Capture the cell that displays the provided text and extract its [X, Y] central coordinate. 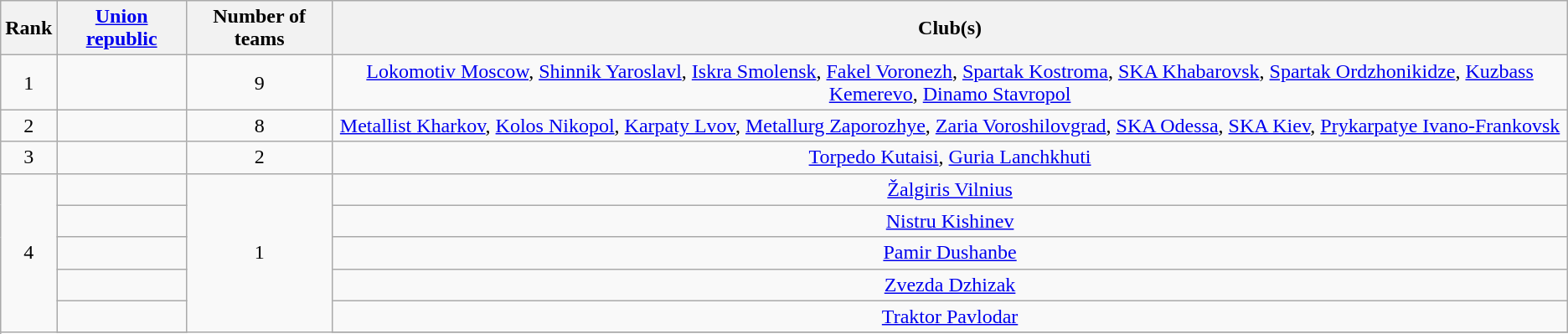
Žalgiris Vilnius [950, 189]
Union republic [122, 28]
Rank [28, 28]
9 [259, 82]
4 [28, 253]
Pamir Dushanbe [950, 253]
3 [28, 157]
Metallist Kharkov, Kolos Nikopol, Karpaty Lvov, Metallurg Zaporozhye, Zaria Voroshilovgrad, SKA Odessa, SKA Kiev, Prykarpatye Ivano-Frankovsk [950, 126]
Number of teams [259, 28]
Traktor Pavlodar [950, 316]
Zvezda Dzhizak [950, 285]
Nistru Kishinev [950, 221]
Club(s) [950, 28]
8 [259, 126]
Torpedo Kutaisi, Guria Lanchkhuti [950, 157]
